For the text-containing cell, return its midpoint in [X, Y] coordinate format. 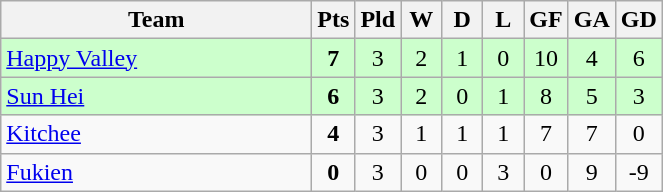
GA [592, 20]
8 [546, 96]
Fukien [156, 172]
10 [546, 58]
GF [546, 20]
Sun Hei [156, 96]
9 [592, 172]
D [462, 20]
W [422, 20]
Pld [378, 20]
Pts [334, 20]
Team [156, 20]
L [504, 20]
Happy Valley [156, 58]
-9 [638, 172]
GD [638, 20]
Kitchee [156, 134]
5 [592, 96]
